Scan for the cell matching the given text and deliver its [X, Y] coordinate at center. 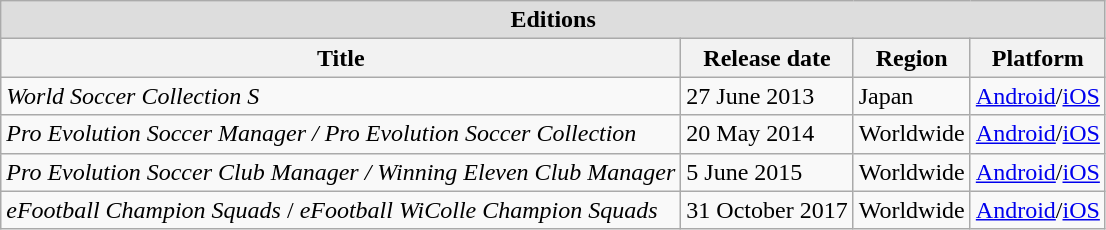
31 October 2017 [767, 210]
Title [341, 58]
Japan [912, 96]
Editions [554, 20]
27 June 2013 [767, 96]
Pro Evolution Soccer Manager / Pro Evolution Soccer Collection [341, 134]
5 June 2015 [767, 172]
20 May 2014 [767, 134]
eFootball Champion Squads / eFootball WiColle Champion Squads [341, 210]
World Soccer Collection S [341, 96]
Platform [1038, 58]
Pro Evolution Soccer Club Manager / Winning Eleven Club Manager [341, 172]
Region [912, 58]
Release date [767, 58]
